Capture the cell that displays the provided text and extract its [X, Y] central coordinate. 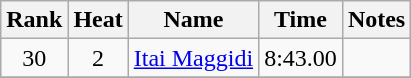
Itai Maggidi [193, 58]
Name [193, 20]
Notes [376, 20]
8:43.00 [301, 58]
Time [301, 20]
30 [34, 58]
Rank [34, 20]
Heat [98, 20]
2 [98, 58]
